Pinpoint the cell where the given text exists, returning its (x, y) midpoint coordinate. 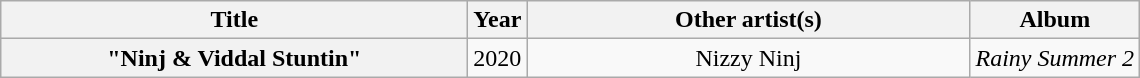
Album (1055, 20)
2020 (498, 58)
Rainy Summer 2 (1055, 58)
Nizzy Ninj (748, 58)
Other artist(s) (748, 20)
Year (498, 20)
"Ninj & Viddal Stuntin" (234, 58)
Title (234, 20)
